Identify which cell holds the provided text, then report its (X, Y) central coordinate. 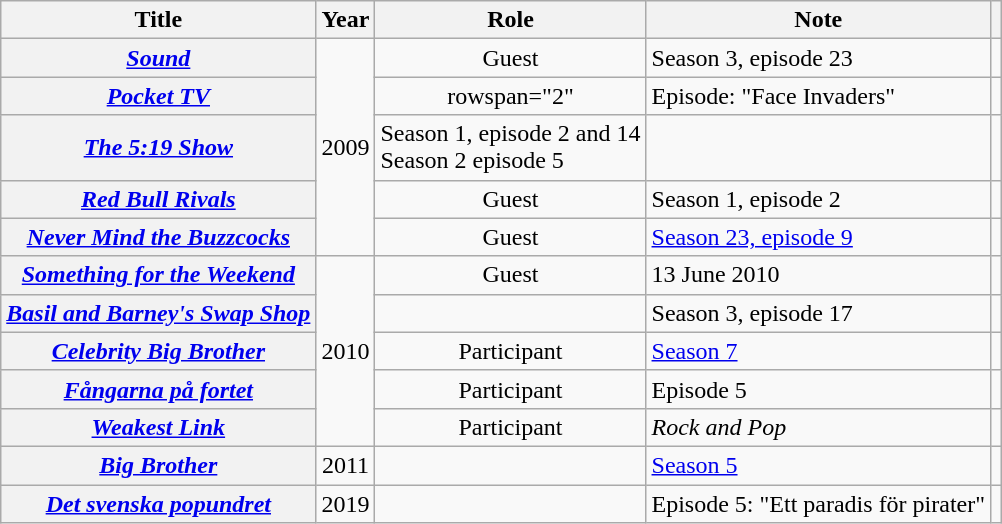
Season 5 (818, 465)
Season 7 (818, 351)
2009 (346, 148)
Something for the Weekend (158, 275)
13 June 2010 (818, 275)
Fångarna på fortet (158, 389)
Note (818, 20)
rowspan="2" (510, 96)
Season 23, episode 9 (818, 237)
Role (510, 20)
Season 3, episode 17 (818, 313)
Season 3, episode 23 (818, 58)
2019 (346, 503)
Det svenska popundret (158, 503)
Episode 5 (818, 389)
Red Bull Rivals (158, 199)
2010 (346, 351)
Basil and Barney's Swap Shop (158, 313)
Big Brother (158, 465)
Episode: "Face Invaders" (818, 96)
Season 1, episode 2 and 14Season 2 episode 5 (510, 148)
Title (158, 20)
Episode 5: "Ett paradis för pirater" (818, 503)
Weakest Link (158, 427)
Celebrity Big Brother (158, 351)
Never Mind the Buzzcocks (158, 237)
Year (346, 20)
The 5:19 Show (158, 148)
Sound (158, 58)
2011 (346, 465)
Season 1, episode 2 (818, 199)
Rock and Pop (818, 427)
Pocket TV (158, 96)
